Identify which cell holds the provided text, then report its [x, y] central coordinate. 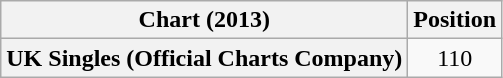
Position [455, 20]
Chart (2013) [204, 20]
110 [455, 58]
UK Singles (Official Charts Company) [204, 58]
